From the cell containing the given text, extract its center point as (X, Y) coordinate. 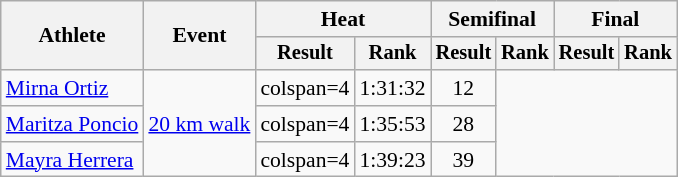
Maritza Poncio (72, 124)
Final (616, 19)
Semifinal (492, 19)
20 km walk (199, 124)
Athlete (72, 36)
Mirna Ortiz (72, 88)
28 (464, 124)
12 (464, 88)
1:31:32 (392, 88)
1:35:53 (392, 124)
Event (199, 36)
Heat (342, 19)
